Extract the [x, y] coordinate from the center of the cell holding the provided text.  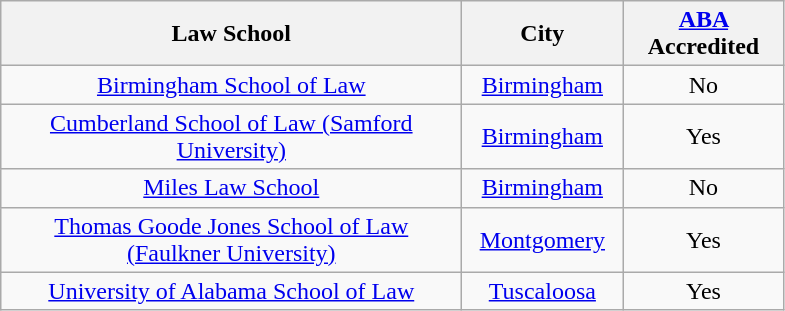
Miles Law School [232, 188]
Birmingham School of Law [232, 85]
Tuscaloosa [542, 291]
ABA Accredited [704, 34]
City [542, 34]
Law School [232, 34]
University of Alabama School of Law [232, 291]
Montgomery [542, 240]
Cumberland School of Law (Samford University) [232, 136]
Thomas Goode Jones School of Law (Faulkner University) [232, 240]
